Detect which cell encompasses the target text, then output its (X, Y) center coordinate. 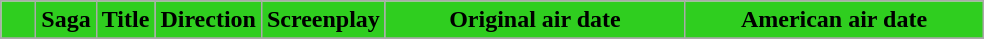
Direction (208, 20)
Original air date (534, 20)
Screenplay (323, 20)
Saga (66, 20)
Title (126, 20)
American air date (834, 20)
